Pinpoint the cell where the given text exists, returning its (x, y) midpoint coordinate. 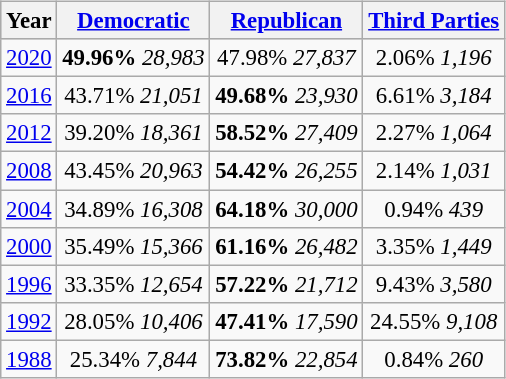
35.49% 15,366 (134, 246)
1988 (29, 359)
2.27% 1,064 (434, 133)
61.16% 26,482 (286, 246)
2020 (29, 58)
9.43% 3,580 (434, 284)
2012 (29, 133)
47.98% 27,837 (286, 58)
Republican (286, 21)
28.05% 10,406 (134, 321)
0.94% 439 (434, 209)
2.14% 1,031 (434, 171)
0.84% 260 (434, 359)
39.20% 18,361 (134, 133)
58.52% 27,409 (286, 133)
24.55% 9,108 (434, 321)
2000 (29, 246)
2.06% 1,196 (434, 58)
54.42% 26,255 (286, 171)
Democratic (134, 21)
33.35% 12,654 (134, 284)
3.35% 1,449 (434, 246)
49.96% 28,983 (134, 58)
47.41% 17,590 (286, 321)
1996 (29, 284)
Year (29, 21)
2004 (29, 209)
49.68% 23,930 (286, 96)
1992 (29, 321)
Third Parties (434, 21)
2016 (29, 96)
2008 (29, 171)
43.45% 20,963 (134, 171)
64.18% 30,000 (286, 209)
6.61% 3,184 (434, 96)
25.34% 7,844 (134, 359)
57.22% 21,712 (286, 284)
34.89% 16,308 (134, 209)
73.82% 22,854 (286, 359)
43.71% 21,051 (134, 96)
